Search for the cell housing the specified text and yield its (X, Y) center coordinate. 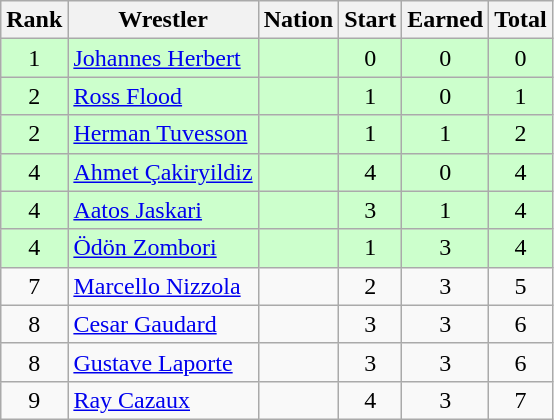
Ahmet Çakiryildiz (163, 172)
Aatos Jaskari (163, 210)
Marcello Nizzola (163, 286)
9 (34, 400)
Gustave Laporte (163, 362)
Nation (298, 20)
Ross Flood (163, 96)
5 (521, 286)
Start (370, 20)
Cesar Gaudard (163, 324)
Ödön Zombori (163, 248)
Ray Cazaux (163, 400)
Johannes Herbert (163, 58)
Herman Tuvesson (163, 134)
Rank (34, 20)
Wrestler (163, 20)
Earned (446, 20)
Total (521, 20)
